Return the [x, y] coordinate for the center point of the cell that contains the specified text.  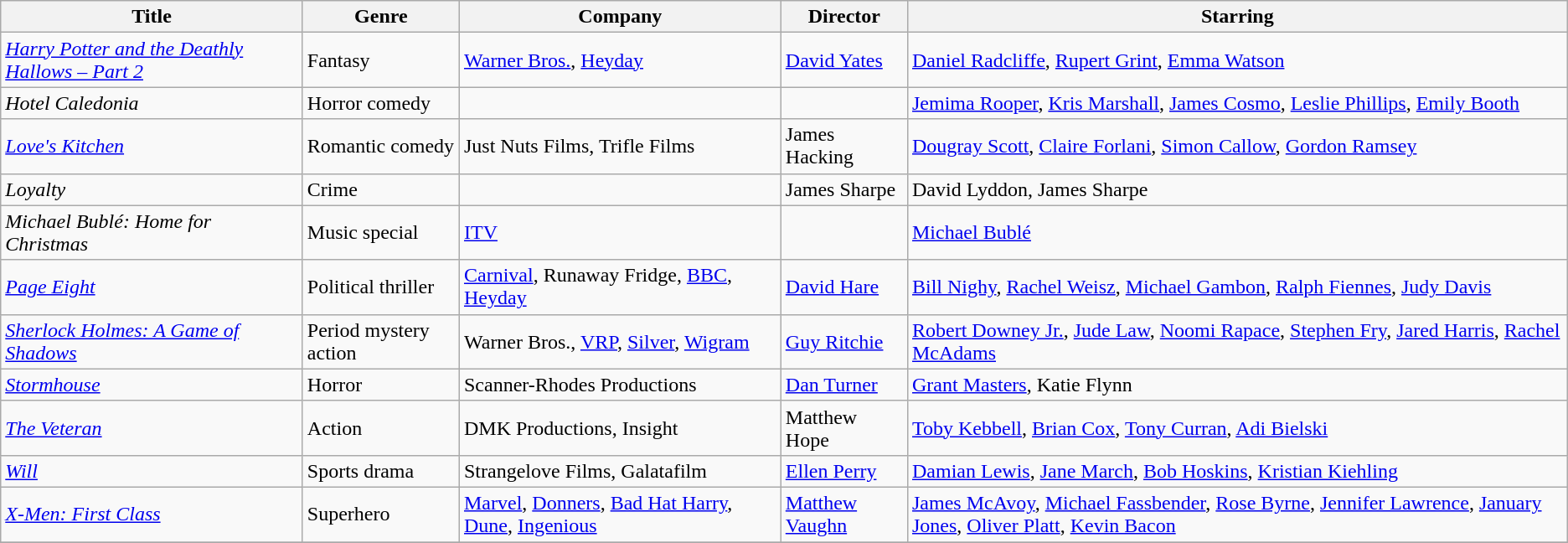
Hotel Caledonia [152, 103]
DMK Productions, Insight [620, 427]
Jemima Rooper, Kris Marshall, James Cosmo, Leslie Phillips, Emily Booth [1237, 103]
Warner Bros., VRP, Silver, Wigram [620, 342]
Michael Bublé: Home for Christmas [152, 233]
Music special [380, 233]
James Sharpe [844, 189]
David Hare [844, 287]
Fantasy [380, 60]
Carnival, Runaway Fridge, BBC, Heyday [620, 287]
Horror comedy [380, 103]
Sports drama [380, 471]
Romantic comedy [380, 146]
Daniel Radcliffe, Rupert Grint, Emma Watson [1237, 60]
Guy Ritchie [844, 342]
Director [844, 17]
Period mystery action [380, 342]
Robert Downey Jr., Jude Law, Noomi Rapace, Stephen Fry, Jared Harris, Rachel McAdams [1237, 342]
Genre [380, 17]
Superhero [380, 515]
Warner Bros., Heyday [620, 60]
Harry Potter and the Deathly Hallows – Part 2 [152, 60]
David Lyddon, James Sharpe [1237, 189]
Bill Nighy, Rachel Weisz, Michael Gambon, Ralph Fiennes, Judy Davis [1237, 287]
Dougray Scott, Claire Forlani, Simon Callow, Gordon Ramsey [1237, 146]
Title [152, 17]
X-Men: First Class [152, 515]
Starring [1237, 17]
Scanner-Rhodes Productions [620, 385]
Company [620, 17]
Page Eight [152, 287]
The Veteran [152, 427]
Matthew Vaughn [844, 515]
Sherlock Holmes: A Game of Shadows [152, 342]
Marvel, Donners, Bad Hat Harry, Dune, Ingenious [620, 515]
Matthew Hope [844, 427]
Will [152, 471]
Damian Lewis, Jane March, Bob Hoskins, Kristian Kiehling [1237, 471]
Just Nuts Films, Trifle Films [620, 146]
Dan Turner [844, 385]
David Yates [844, 60]
Political thriller [380, 287]
Michael Bublé [1237, 233]
Crime [380, 189]
James Hacking [844, 146]
Action [380, 427]
Stormhouse [152, 385]
Loyalty [152, 189]
Strangelove Films, Galatafilm [620, 471]
Ellen Perry [844, 471]
ITV [620, 233]
Horror [380, 385]
James McAvoy, Michael Fassbender, Rose Byrne, Jennifer Lawrence, January Jones, Oliver Platt, Kevin Bacon [1237, 515]
Toby Kebbell, Brian Cox, Tony Curran, Adi Bielski [1237, 427]
Love's Kitchen [152, 146]
Grant Masters, Katie Flynn [1237, 385]
